Pinpoint the cell where the given text exists, returning its [X, Y] midpoint coordinate. 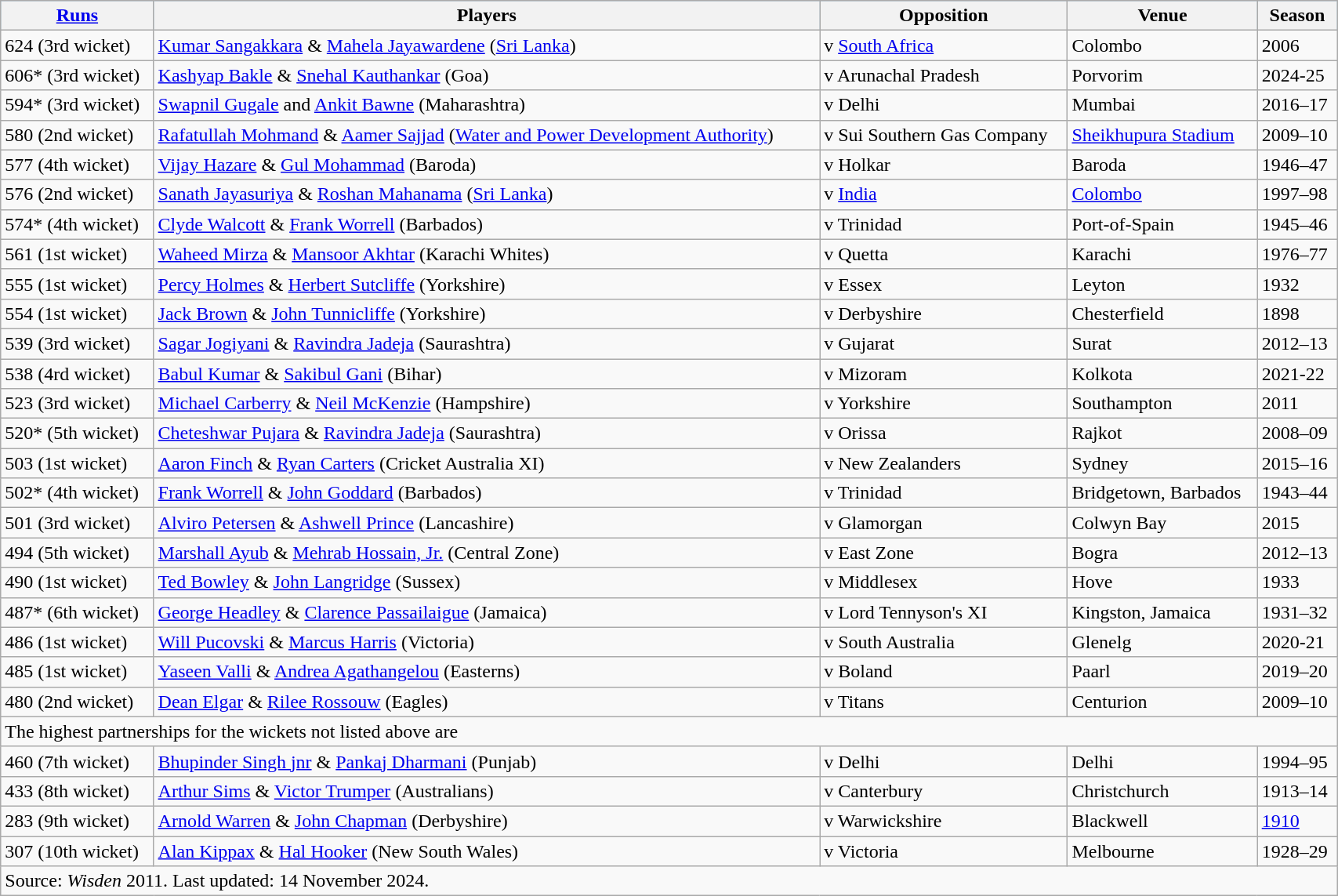
v Glamorgan [944, 523]
Waheed Mirza & Mansoor Akhtar (Karachi Whites) [487, 254]
v Arunachal Pradesh [944, 75]
v South Africa [944, 45]
Clyde Walcott & Frank Worrell (Barbados) [487, 224]
Colwyn Bay [1162, 523]
1946–47 [1296, 165]
Porvorim [1162, 75]
Baroda [1162, 165]
2024-25 [1296, 75]
Yaseen Valli & Andrea Agathangelou (Easterns) [487, 672]
v Titans [944, 702]
Centurion [1162, 702]
1976–77 [1296, 254]
Vijay Hazare & Gul Mohammad (Baroda) [487, 165]
Rajkot [1162, 433]
487* (6th wicket) [77, 612]
490 (1st wicket) [77, 582]
v Derbyshire [944, 314]
v Middlesex [944, 582]
v Yorkshire [944, 404]
v New Zealanders [944, 463]
Southampton [1162, 404]
Arthur Sims & Victor Trumper (Australians) [487, 791]
307 (10th wicket) [77, 851]
Venue [1162, 16]
Frank Worrell & John Goddard (Barbados) [487, 493]
1931–32 [1296, 612]
2015 [1296, 523]
The highest partnerships for the wickets not listed above are [669, 731]
1943–44 [1296, 493]
v Sui Southern Gas Company [944, 135]
Cheteshwar Pujara & Ravindra Jadeja (Saurashtra) [487, 433]
v Canterbury [944, 791]
Kolkota [1162, 374]
555 (1st wicket) [77, 284]
Source: Wisden 2011. Last updated: 14 November 2024. [669, 881]
v Quetta [944, 254]
1910 [1296, 821]
v Warwickshire [944, 821]
Blackwell [1162, 821]
2019–20 [1296, 672]
Michael Carberry & Neil McKenzie (Hampshire) [487, 404]
Sagar Jogiyani & Ravindra Jadeja (Saurashtra) [487, 343]
Port-of-Spain [1162, 224]
Melbourne [1162, 851]
501 (3rd wicket) [77, 523]
Dean Elgar & Rilee Rossouw (Eagles) [487, 702]
520* (5th wicket) [77, 433]
1945–46 [1296, 224]
Ted Bowley & John Langridge (Sussex) [487, 582]
v East Zone [944, 553]
Chesterfield [1162, 314]
2006 [1296, 45]
523 (3rd wicket) [77, 404]
Percy Holmes & Herbert Sutcliffe (Yorkshire) [487, 284]
1898 [1296, 314]
Paarl [1162, 672]
Mumbai [1162, 105]
Sydney [1162, 463]
494 (5th wicket) [77, 553]
Swapnil Gugale and Ankit Bawne (Maharashtra) [487, 105]
485 (1st wicket) [77, 672]
Season [1296, 16]
576 (2nd wicket) [77, 194]
v Boland [944, 672]
1997–98 [1296, 194]
574* (4th wicket) [77, 224]
1994–95 [1296, 761]
Opposition [944, 16]
Bridgetown, Barbados [1162, 493]
480 (2nd wicket) [77, 702]
v South Australia [944, 642]
Kumar Sangakkara & Mahela Jayawardene (Sri Lanka) [487, 45]
Will Pucovski & Marcus Harris (Victoria) [487, 642]
502* (4th wicket) [77, 493]
624 (3rd wicket) [77, 45]
2011 [1296, 404]
Arnold Warren & John Chapman (Derbyshire) [487, 821]
283 (9th wicket) [77, 821]
Glenelg [1162, 642]
Sanath Jayasuriya & Roshan Mahanama (Sri Lanka) [487, 194]
Hove [1162, 582]
Kashyap Bakle & Snehal Kauthankar (Goa) [487, 75]
Christchurch [1162, 791]
561 (1st wicket) [77, 254]
Runs [77, 16]
Leyton [1162, 284]
v India [944, 194]
503 (1st wicket) [77, 463]
539 (3rd wicket) [77, 343]
v Holkar [944, 165]
1928–29 [1296, 851]
v Orissa [944, 433]
1913–14 [1296, 791]
Bhupinder Singh jnr & Pankaj Dharmani (Punjab) [487, 761]
Surat [1162, 343]
v Victoria [944, 851]
1932 [1296, 284]
2008–09 [1296, 433]
577 (4th wicket) [77, 165]
v Lord Tennyson's XI [944, 612]
Jack Brown & John Tunnicliffe (Yorkshire) [487, 314]
606* (3rd wicket) [77, 75]
Players [487, 16]
Babul Kumar & Sakibul Gani (Bihar) [487, 374]
594* (3rd wicket) [77, 105]
580 (2nd wicket) [77, 135]
460 (7th wicket) [77, 761]
Delhi [1162, 761]
2020-21 [1296, 642]
Marshall Ayub & Mehrab Hossain, Jr. (Central Zone) [487, 553]
486 (1st wicket) [77, 642]
v Gujarat [944, 343]
Aaron Finch & Ryan Carters (Cricket Australia XI) [487, 463]
Alviro Petersen & Ashwell Prince (Lancashire) [487, 523]
Kingston, Jamaica [1162, 612]
538 (4rd wicket) [77, 374]
Alan Kippax & Hal Hooker (New South Wales) [487, 851]
433 (8th wicket) [77, 791]
Rafatullah Mohmand & Aamer Sajjad (Water and Power Development Authority) [487, 135]
v Mizoram [944, 374]
Sheikhupura Stadium [1162, 135]
Karachi [1162, 254]
2015–16 [1296, 463]
1933 [1296, 582]
George Headley & Clarence Passailaigue (Jamaica) [487, 612]
2021-22 [1296, 374]
Bogra [1162, 553]
v Essex [944, 284]
554 (1st wicket) [77, 314]
2016–17 [1296, 105]
